Pinpoint the cell where the given text exists, returning its [x, y] midpoint coordinate. 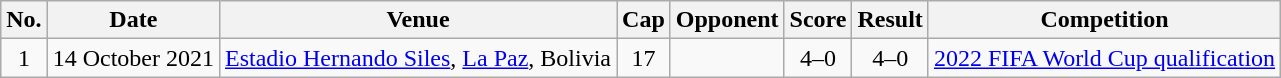
Date [133, 20]
2022 FIFA World Cup qualification [1104, 58]
Opponent [727, 20]
1 [24, 58]
Score [818, 20]
17 [644, 58]
Estadio Hernando Siles, La Paz, Bolivia [418, 58]
No. [24, 20]
Venue [418, 20]
Competition [1104, 20]
Result [890, 20]
Cap [644, 20]
14 October 2021 [133, 58]
